Scan for the cell matching the given text and deliver its (X, Y) coordinate at center. 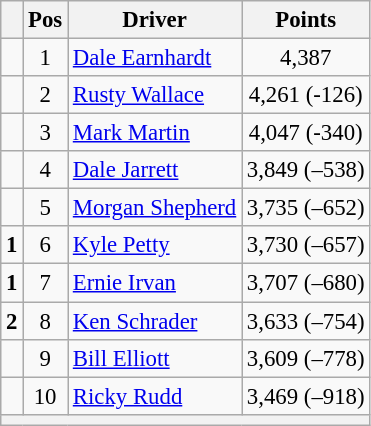
Dale Jarrett (155, 170)
7 (46, 283)
8 (46, 321)
Ken Schrader (155, 321)
4,387 (306, 58)
5 (46, 208)
9 (46, 358)
3 (46, 133)
Pos (46, 20)
6 (46, 245)
Bill Elliott (155, 358)
Points (306, 20)
10 (46, 396)
4,047 (-340) (306, 133)
3,633 (–754) (306, 321)
Ernie Irvan (155, 283)
Ricky Rudd (155, 396)
Rusty Wallace (155, 95)
3,735 (–652) (306, 208)
Dale Earnhardt (155, 58)
3,707 (–680) (306, 283)
Morgan Shepherd (155, 208)
3,849 (–538) (306, 170)
Kyle Petty (155, 245)
3,469 (–918) (306, 396)
4,261 (-126) (306, 95)
Driver (155, 20)
4 (46, 170)
Mark Martin (155, 133)
3,730 (–657) (306, 245)
3,609 (–778) (306, 358)
